From the cell containing the given text, extract its center point as [X, Y] coordinate. 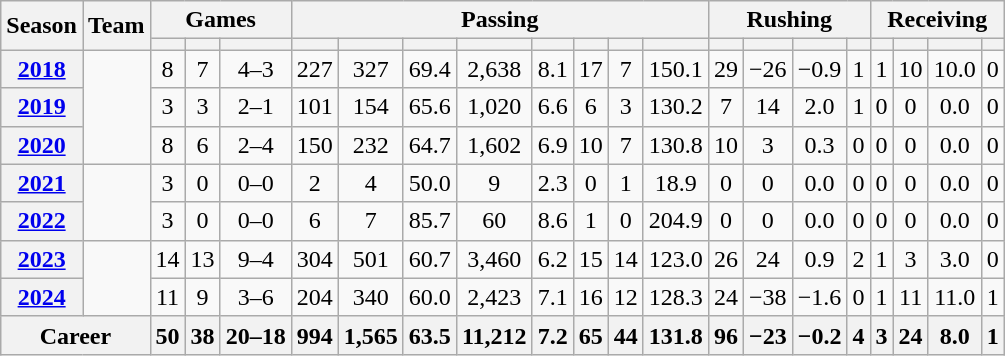
Rushing [789, 20]
1,602 [494, 145]
29 [726, 69]
2020 [42, 145]
128.3 [676, 297]
2023 [42, 259]
501 [370, 259]
63.5 [430, 335]
96 [726, 335]
10.0 [954, 69]
0.9 [820, 259]
Receiving [937, 20]
Season [42, 26]
−1.6 [820, 297]
9–4 [256, 259]
50.0 [430, 183]
Team [116, 26]
2–4 [256, 145]
8.6 [552, 221]
204.9 [676, 221]
−26 [768, 69]
−0.2 [820, 335]
2022 [42, 221]
6.6 [552, 107]
26 [726, 259]
3–6 [256, 297]
130.2 [676, 107]
2019 [42, 107]
15 [590, 259]
7.1 [552, 297]
154 [370, 107]
20–18 [256, 335]
994 [314, 335]
−23 [768, 335]
232 [370, 145]
38 [202, 335]
65.6 [430, 107]
6.2 [552, 259]
1,565 [370, 335]
2–1 [256, 107]
3,460 [494, 259]
69.4 [430, 69]
340 [370, 297]
13 [202, 259]
130.8 [676, 145]
60 [494, 221]
131.8 [676, 335]
12 [626, 297]
44 [626, 335]
304 [314, 259]
65 [590, 335]
18.9 [676, 183]
−0.9 [820, 69]
Passing [500, 20]
2021 [42, 183]
50 [168, 335]
6.9 [552, 145]
2024 [42, 297]
3.0 [954, 259]
101 [314, 107]
60.7 [430, 259]
4–3 [256, 69]
327 [370, 69]
11,212 [494, 335]
64.7 [430, 145]
2.0 [820, 107]
7.2 [552, 335]
60.0 [430, 297]
−38 [768, 297]
2,423 [494, 297]
2018 [42, 69]
11.0 [954, 297]
Games [220, 20]
2,638 [494, 69]
8.1 [552, 69]
8.0 [954, 335]
2.3 [552, 183]
17 [590, 69]
150 [314, 145]
150.1 [676, 69]
0.3 [820, 145]
204 [314, 297]
227 [314, 69]
Career [76, 335]
16 [590, 297]
123.0 [676, 259]
85.7 [430, 221]
1,020 [494, 107]
